Locate the cell with the specified text and output its (x, y) center coordinate. 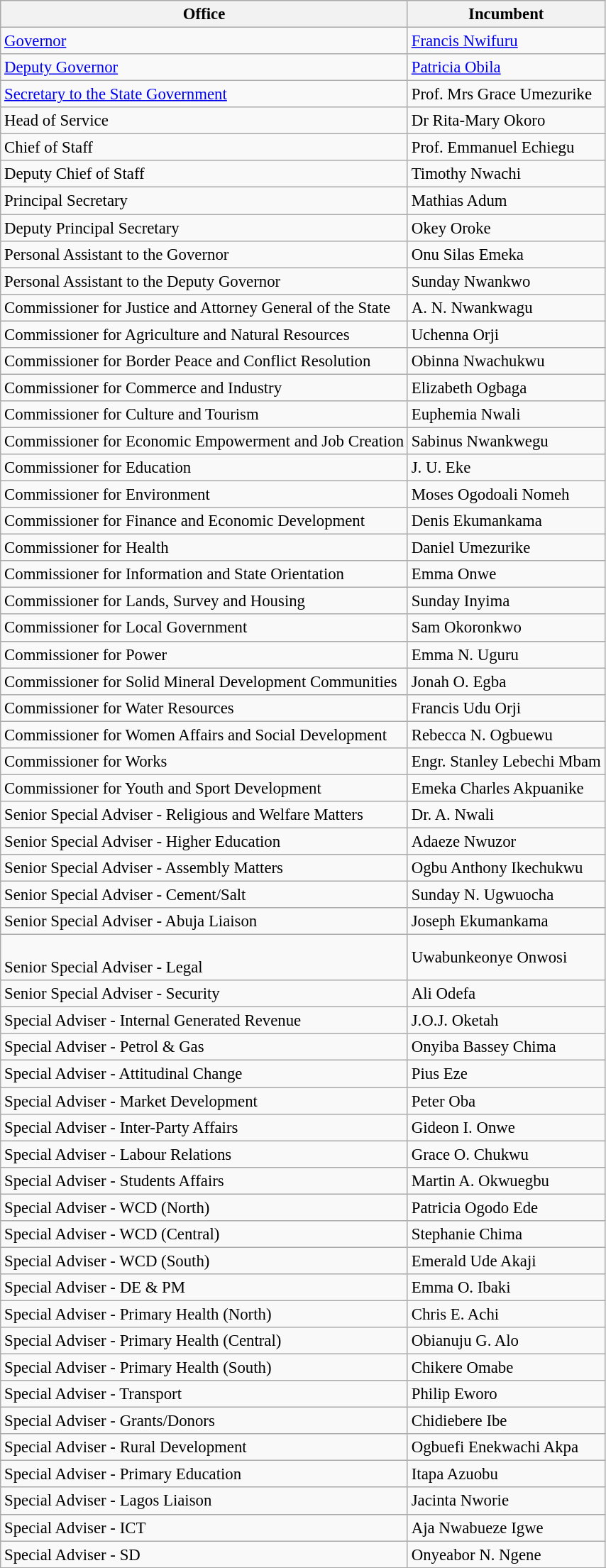
Sabinus Nwankwegu (506, 441)
Special Adviser - WCD (South) (204, 1261)
Commissioner for Economic Empowerment and Job Creation (204, 441)
Emma Onwe (506, 574)
Mathias Adum (506, 201)
Special Adviser - Internal Generated Revenue (204, 1021)
Grace O. Chukwu (506, 1154)
A. N. Nwankwagu (506, 307)
Governor (204, 41)
Chris E. Achi (506, 1314)
Commissioner for Works (204, 762)
Senior Special Adviser - Abuja Liaison (204, 921)
Commissioner for Finance and Economic Development (204, 521)
Euphemia Nwali (506, 415)
Special Adviser - Attitudinal Change (204, 1074)
Special Adviser - Petrol & Gas (204, 1047)
Dr Rita-Mary Okoro (506, 121)
Jonah O. Egba (506, 681)
Patricia Obila (506, 67)
Commissioner for Health (204, 548)
Obianuju G. Alo (506, 1341)
Ogbuefi Enekwachi Akpa (506, 1447)
Commissioner for Lands, Survey and Housing (204, 601)
Ali Odefa (506, 994)
Okey Oroke (506, 228)
Special Adviser - Primary Health (South) (204, 1368)
Stephanie Chima (506, 1234)
Philip Eworo (506, 1394)
Special Adviser - ICT (204, 1528)
Dr. A. Nwali (506, 815)
Chikere Omabe (506, 1368)
Head of Service (204, 121)
Joseph Ekumankama (506, 921)
Francis Udu Orji (506, 708)
Prof. Emmanuel Echiegu (506, 148)
Commissioner for Border Peace and Conflict Resolution (204, 361)
Special Adviser - Lagos Liaison (204, 1501)
Martin A. Okwuegbu (506, 1180)
Commissioner for Local Government (204, 628)
Commissioner for Information and State Orientation (204, 574)
Incumbent (506, 14)
Emeka Charles Akpuanike (506, 788)
Special Adviser - Primary Health (Central) (204, 1341)
Commissioner for Environment (204, 495)
Uchenna Orji (506, 334)
Daniel Umezurike (506, 548)
Emma N. Uguru (506, 654)
Patricia Ogodo Ede (506, 1207)
Ogbu Anthony Ikechukwu (506, 868)
Deputy Chief of Staff (204, 174)
Chidiebere Ibe (506, 1421)
Onyeabor N. Ngene (506, 1555)
Special Adviser - Inter-Party Affairs (204, 1127)
Chief of Staff (204, 148)
Special Adviser - Rural Development (204, 1447)
Itapa Azuobu (506, 1474)
Francis Nwifuru (506, 41)
Commissioner for Justice and Attorney General of the State (204, 307)
Commissioner for Culture and Tourism (204, 415)
Rebecca N. Ogbuewu (506, 735)
Aja Nwabueze Igwe (506, 1528)
Uwabunkeonye Onwosi (506, 958)
Deputy Governor (204, 67)
Special Adviser - Primary Education (204, 1474)
Sam Okoronkwo (506, 628)
Adaeze Nwuzor (506, 841)
Special Adviser - Grants/Donors (204, 1421)
Commissioner for Youth and Sport Development (204, 788)
J.O.J. Oketah (506, 1021)
Engr. Stanley Lebechi Mbam (506, 762)
Senior Special Adviser - Religious and Welfare Matters (204, 815)
J. U. Eke (506, 468)
Senior Special Adviser - Security (204, 994)
Onyiba Bassey Chima (506, 1047)
Special Adviser - WCD (Central) (204, 1234)
Commissioner for Solid Mineral Development Communities (204, 681)
Sunday Inyima (506, 601)
Moses Ogodoali Nomeh (506, 495)
Emerald Ude Akaji (506, 1261)
Commissioner for Women Affairs and Social Development (204, 735)
Senior Special Adviser - Higher Education (204, 841)
Timothy Nwachi (506, 174)
Prof. Mrs Grace Umezurike (506, 94)
Special Adviser - SD (204, 1555)
Senior Special Adviser - Legal (204, 958)
Special Adviser - Transport (204, 1394)
Special Adviser - Students Affairs (204, 1180)
Senior Special Adviser - Assembly Matters (204, 868)
Denis Ekumankama (506, 521)
Elizabeth Ogbaga (506, 388)
Commissioner for Power (204, 654)
Special Adviser - WCD (North) (204, 1207)
Commissioner for Agriculture and Natural Resources (204, 334)
Commissioner for Commerce and Industry (204, 388)
Special Adviser - Market Development (204, 1101)
Office (204, 14)
Obinna Nwachukwu (506, 361)
Personal Assistant to the Deputy Governor (204, 281)
Deputy Principal Secretary (204, 228)
Emma O. Ibaki (506, 1288)
Jacinta Nworie (506, 1501)
Special Adviser - DE & PM (204, 1288)
Secretary to the State Government (204, 94)
Special Adviser - Primary Health (North) (204, 1314)
Personal Assistant to the Governor (204, 254)
Commissioner for Water Resources (204, 708)
Sunday N. Ugwuocha (506, 895)
Senior Special Adviser - Cement/Salt (204, 895)
Principal Secretary (204, 201)
Onu Silas Emeka (506, 254)
Pius Eze (506, 1074)
Peter Oba (506, 1101)
Commissioner for Education (204, 468)
Special Adviser - Labour Relations (204, 1154)
Sunday Nwankwo (506, 281)
Gideon I. Onwe (506, 1127)
